Return the (X, Y) coordinate for the center point of the cell that contains the specified text.  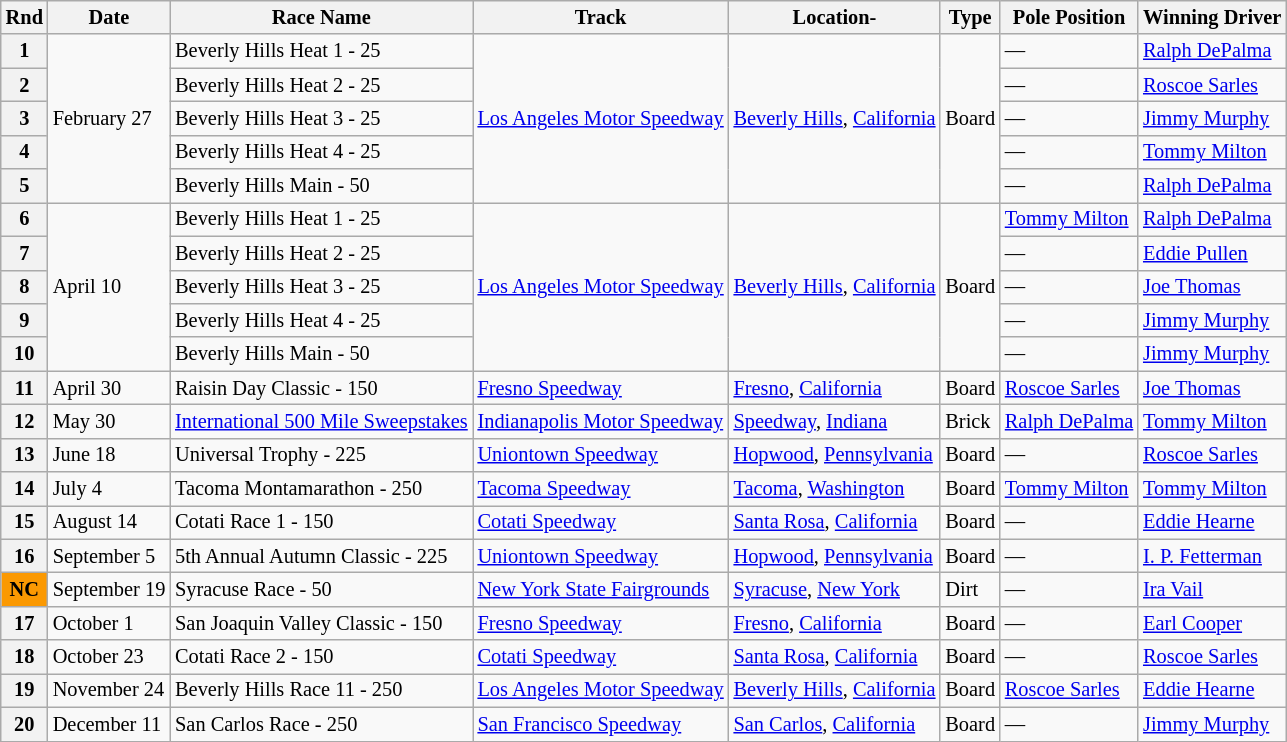
Location- (835, 17)
5th Annual Autumn Classic - 225 (321, 556)
Track (601, 17)
Tacoma, Washington (835, 489)
December 11 (109, 724)
7 (24, 253)
12 (24, 421)
Syracuse Race - 50 (321, 589)
18 (24, 657)
Brick (970, 421)
20 (24, 724)
May 30 (109, 421)
San Carlos Race - 250 (321, 724)
Universal Trophy - 225 (321, 455)
14 (24, 489)
Dirt (970, 589)
October 23 (109, 657)
New York State Fairgrounds (601, 589)
8 (24, 287)
Syracuse, New York (835, 589)
September 5 (109, 556)
15 (24, 522)
3 (24, 118)
San Francisco Speedway (601, 724)
Indianapolis Motor Speedway (601, 421)
Cotati Race 2 - 150 (321, 657)
Beverly Hills Race 11 - 250 (321, 690)
Speedway, Indiana (835, 421)
16 (24, 556)
Tacoma Montamarathon - 250 (321, 489)
November 24 (109, 690)
Tacoma Speedway (601, 489)
11 (24, 388)
Rnd (24, 17)
10 (24, 354)
1 (24, 51)
San Carlos, California (835, 724)
August 14 (109, 522)
I. P. Fetterman (1212, 556)
4 (24, 152)
June 18 (109, 455)
Eddie Pullen (1212, 253)
Date (109, 17)
Raisin Day Classic - 150 (321, 388)
September 19 (109, 589)
Winning Driver (1212, 17)
19 (24, 690)
Ira Vail (1212, 589)
Earl Cooper (1212, 623)
October 1 (109, 623)
NC (24, 589)
February 27 (109, 118)
Pole Position (1069, 17)
2 (24, 85)
International 500 Mile Sweepstakes (321, 421)
April 30 (109, 388)
6 (24, 219)
April 10 (109, 286)
Type (970, 17)
9 (24, 320)
San Joaquin Valley Classic - 150 (321, 623)
July 4 (109, 489)
17 (24, 623)
Cotati Race 1 - 150 (321, 522)
Race Name (321, 17)
5 (24, 186)
13 (24, 455)
